Provide the (X, Y) coordinate of the cell's center where the given text is located.  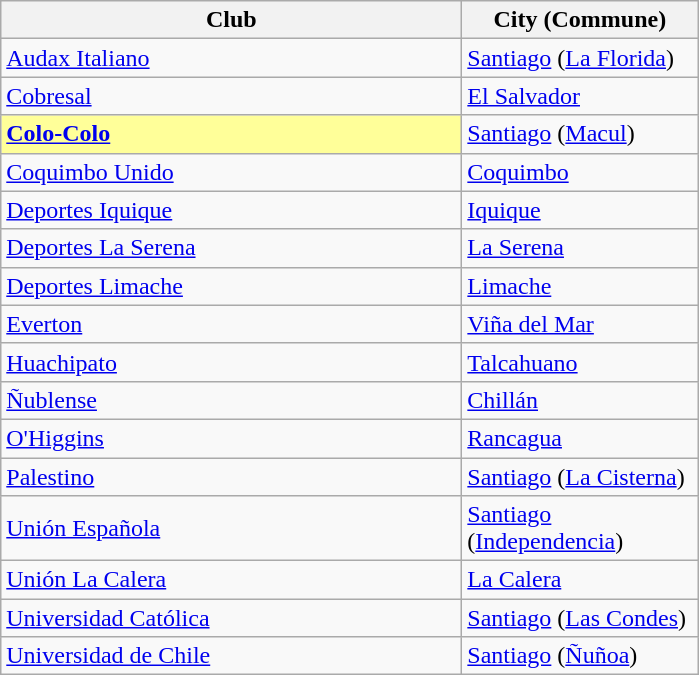
Huachipato (232, 362)
Universidad Católica (232, 618)
Audax Italiano (232, 58)
Coquimbo (580, 172)
Talcahuano (580, 362)
Palestino (232, 477)
El Salvador (580, 96)
Cobresal (232, 96)
Santiago (Independencia) (580, 528)
Viña del Mar (580, 324)
Deportes Limache (232, 286)
City (Commune) (580, 20)
Ñublense (232, 400)
La Calera (580, 580)
Rancagua (580, 438)
Coquimbo Unido (232, 172)
Chillán (580, 400)
Colo-Colo (232, 134)
Unión La Calera (232, 580)
Santiago (Macul) (580, 134)
O'Higgins (232, 438)
Santiago (Ñuñoa) (580, 656)
Universidad de Chile (232, 656)
La Serena (580, 248)
Everton (232, 324)
Santiago (Las Condes) (580, 618)
Limache (580, 286)
Deportes Iquique (232, 210)
Santiago (La Cisterna) (580, 477)
Unión Española (232, 528)
Iquique (580, 210)
Deportes La Serena (232, 248)
Santiago (La Florida) (580, 58)
Club (232, 20)
